Search for the cell housing the specified text and yield its (x, y) center coordinate. 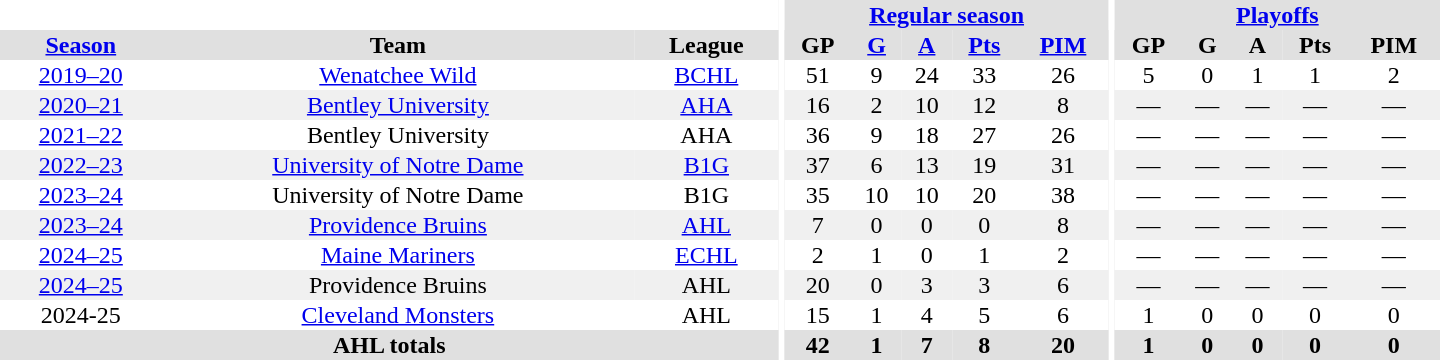
31 (1063, 165)
2020–21 (81, 105)
League (706, 45)
AHL totals (389, 345)
33 (984, 75)
37 (818, 165)
35 (818, 195)
42 (818, 345)
16 (818, 105)
15 (818, 315)
36 (818, 135)
Season (81, 45)
51 (818, 75)
Wenatchee Wild (398, 75)
12 (984, 105)
19 (984, 165)
Playoffs (1278, 15)
18 (927, 135)
13 (927, 165)
Team (398, 45)
2019–20 (81, 75)
ECHL (706, 255)
2021–22 (81, 135)
2022–23 (81, 165)
4 (927, 315)
24 (927, 75)
2024-25 (81, 315)
Cleveland Monsters (398, 315)
Maine Mariners (398, 255)
38 (1063, 195)
27 (984, 135)
BCHL (706, 75)
Regular season (946, 15)
